Detect which cell encompasses the target text, then output its (X, Y) center coordinate. 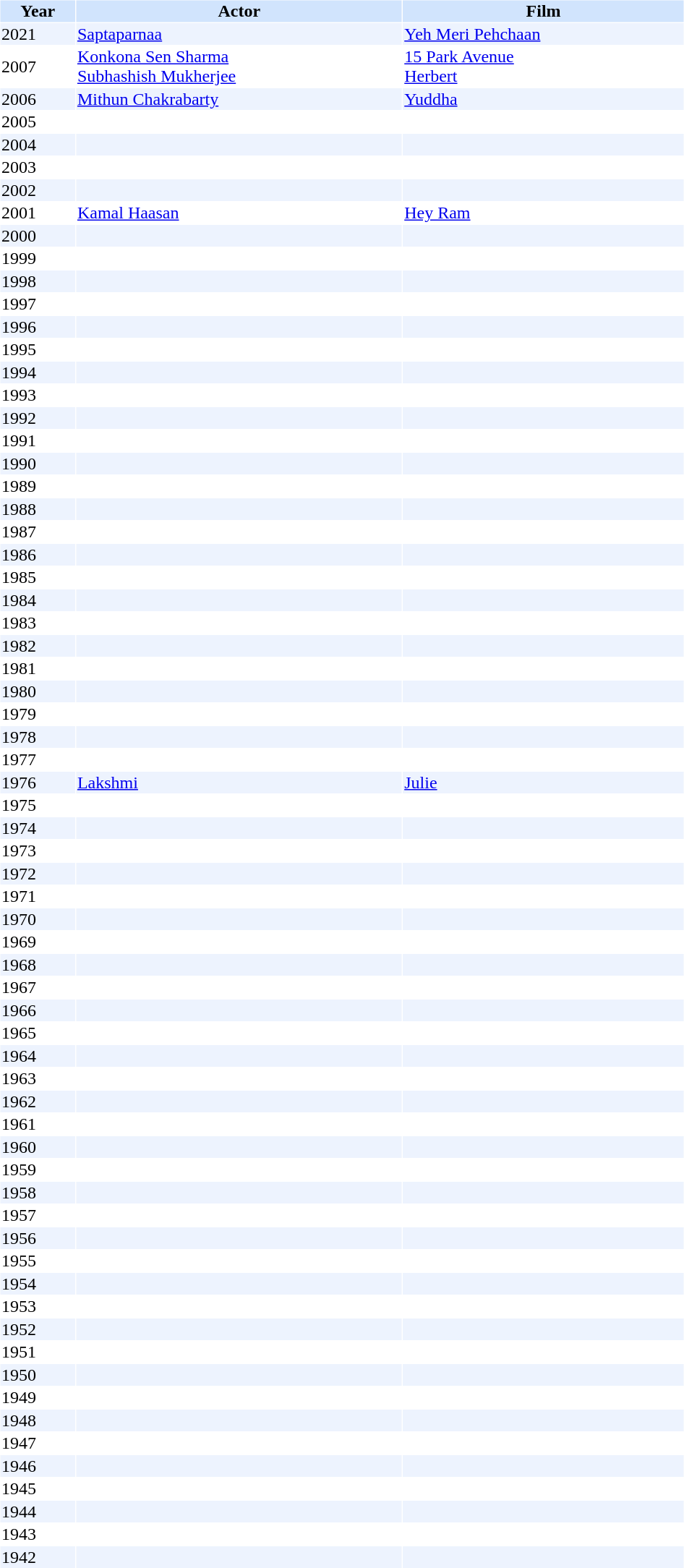
1971 (38, 896)
1950 (38, 1375)
1968 (38, 965)
2005 (38, 122)
1998 (38, 281)
1982 (38, 646)
1953 (38, 1307)
1958 (38, 1193)
1984 (38, 600)
2004 (38, 145)
2003 (38, 167)
1993 (38, 396)
2007 (38, 67)
1945 (38, 1489)
1960 (38, 1147)
Mithun Chakrabarty (239, 99)
1981 (38, 669)
Hey Ram (544, 213)
1999 (38, 258)
1972 (38, 874)
1977 (38, 760)
1965 (38, 1034)
1957 (38, 1216)
1955 (38, 1261)
Julie (544, 783)
1988 (38, 509)
1994 (38, 372)
1959 (38, 1169)
1951 (38, 1352)
1990 (38, 464)
1963 (38, 1078)
2000 (38, 236)
Actor (239, 11)
1966 (38, 1010)
Lakshmi (239, 783)
1991 (38, 440)
1989 (38, 487)
2002 (38, 190)
1997 (38, 304)
1942 (38, 1557)
Year (38, 11)
Kamal Haasan (239, 213)
1954 (38, 1284)
1978 (38, 737)
Konkona Sen Sharma Subhashish Mukherjee (239, 67)
1980 (38, 691)
1952 (38, 1329)
1961 (38, 1125)
1943 (38, 1534)
1979 (38, 714)
1947 (38, 1443)
1987 (38, 532)
1967 (38, 987)
1946 (38, 1466)
1974 (38, 828)
Film (544, 11)
2021 (38, 34)
1956 (38, 1238)
2001 (38, 213)
1949 (38, 1398)
1970 (38, 919)
1996 (38, 327)
1969 (38, 942)
Saptaparnaa (239, 34)
1973 (38, 851)
1995 (38, 349)
1964 (38, 1056)
1986 (38, 555)
1985 (38, 578)
15 Park Avenue Herbert (544, 67)
1992 (38, 418)
Yeh Meri Pehchaan (544, 34)
Yuddha (544, 99)
1948 (38, 1420)
1944 (38, 1512)
1976 (38, 783)
2006 (38, 99)
1962 (38, 1102)
1975 (38, 805)
1983 (38, 623)
